For the text-containing cell, return its midpoint in [X, Y] coordinate format. 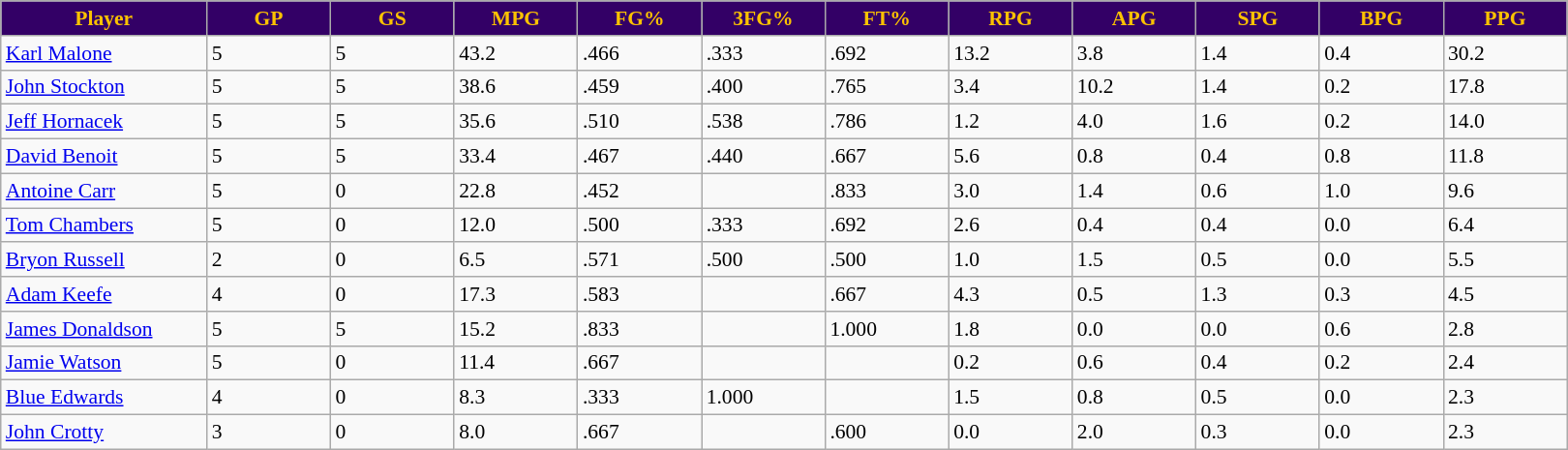
Jeff Hornacek [105, 122]
8.0 [516, 433]
8.3 [516, 398]
9.6 [1505, 191]
13.2 [1010, 53]
30.2 [1505, 53]
17.8 [1505, 87]
Jamie Watson [105, 363]
RPG [1010, 18]
1.6 [1258, 122]
17.3 [516, 294]
4.0 [1134, 122]
2.8 [1505, 329]
2 [269, 260]
Adam Keefe [105, 294]
Karl Malone [105, 53]
2.0 [1134, 433]
2.4 [1505, 363]
43.2 [516, 53]
.400 [764, 87]
3FG% [764, 18]
John Crotty [105, 433]
6.5 [516, 260]
.600 [887, 433]
APG [1134, 18]
15.2 [516, 329]
14.0 [1505, 122]
.452 [640, 191]
SPG [1258, 18]
4.3 [1010, 294]
David Benoit [105, 157]
John Stockton [105, 87]
4.5 [1505, 294]
12.0 [516, 225]
.440 [764, 157]
5.6 [1010, 157]
.459 [640, 87]
.538 [764, 122]
FT% [887, 18]
33.4 [516, 157]
11.4 [516, 363]
1.2 [1010, 122]
Tom Chambers [105, 225]
6.4 [1505, 225]
.466 [640, 53]
James Donaldson [105, 329]
3.8 [1134, 53]
35.6 [516, 122]
.786 [887, 122]
.571 [640, 260]
BPG [1381, 18]
1.8 [1010, 329]
3 [269, 433]
2.6 [1010, 225]
MPG [516, 18]
.510 [640, 122]
.765 [887, 87]
22.8 [516, 191]
FG% [640, 18]
GP [269, 18]
38.6 [516, 87]
PPG [1505, 18]
.467 [640, 157]
3.4 [1010, 87]
Bryon Russell [105, 260]
Player [105, 18]
11.8 [1505, 157]
1.3 [1258, 294]
Antoine Carr [105, 191]
.583 [640, 294]
3.0 [1010, 191]
10.2 [1134, 87]
GS [392, 18]
5.5 [1505, 260]
Blue Edwards [105, 398]
